Extract the [X, Y] coordinate from the center of the cell holding the provided text.  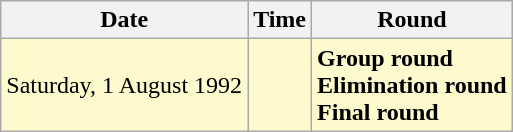
Date [124, 20]
Time [280, 20]
Round [412, 20]
Saturday, 1 August 1992 [124, 85]
Group roundElimination roundFinal round [412, 85]
